Return [X, Y] of the center of cell containing provided text 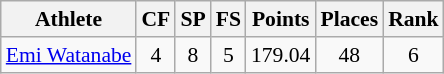
Athlete [69, 19]
CF [156, 19]
6 [414, 55]
Places [349, 19]
5 [228, 55]
179.04 [280, 55]
SP [192, 19]
Emi Watanabe [69, 55]
FS [228, 19]
Points [280, 19]
48 [349, 55]
4 [156, 55]
Rank [414, 19]
8 [192, 55]
